Determine the (x, y) coordinate at the center of the cell enclosing the given text.  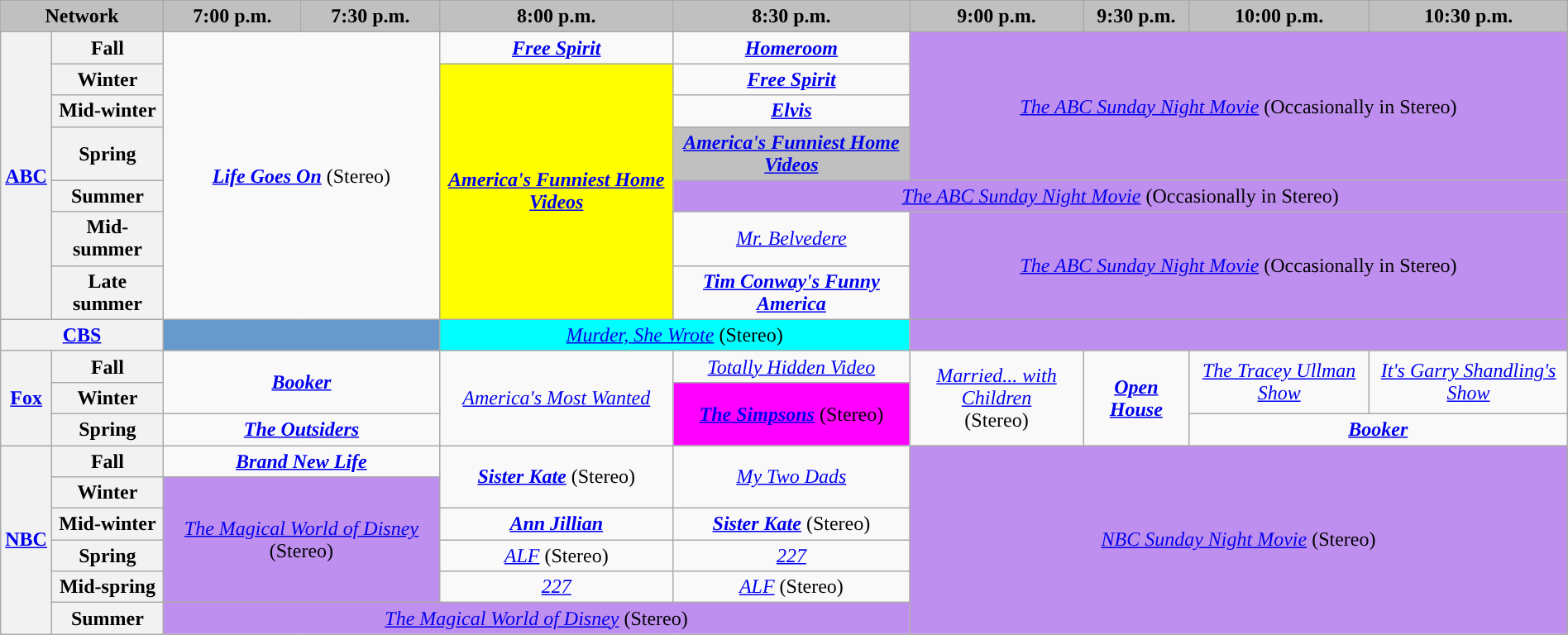
NBC Sunday Night Movie (Stereo) (1239, 539)
Mid-spring (108, 587)
NBC (26, 539)
9:30 p.m. (1136, 17)
Homeroom (791, 48)
Life Goes On (Stereo) (301, 175)
Totally Hidden Video (791, 366)
10:00 p.m. (1279, 17)
8:30 p.m. (791, 17)
8:00 p.m. (556, 17)
Ann Jillian (556, 524)
Elvis (791, 111)
9:00 p.m. (997, 17)
Late summer (108, 293)
It's Garry Shandling's Show (1469, 382)
10:30 p.m. (1469, 17)
ABC (26, 175)
7:30 p.m. (370, 17)
My Two Dads (791, 476)
The Outsiders (301, 429)
America's Most Wanted (556, 398)
Tim Conway's Funny America (791, 293)
Mr. Belvedere (791, 238)
Married... with Children(Stereo) (997, 398)
Mid-summer (108, 238)
Fox (26, 398)
Brand New Life (301, 461)
The Simpsons (Stereo) (791, 413)
Network (83, 17)
7:00 p.m. (232, 17)
The Tracey Ullman Show (1279, 382)
Murder, She Wrote (Stereo) (674, 335)
CBS (83, 335)
Open House (1136, 398)
